Scan for the cell matching the given text and deliver its (X, Y) coordinate at center. 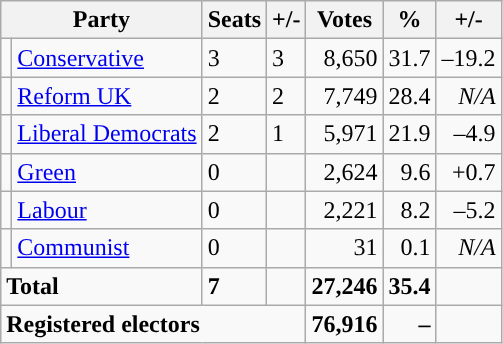
28.4 (410, 96)
76,916 (344, 324)
31.7 (410, 58)
Communist (107, 248)
7 (234, 286)
31 (344, 248)
1 (286, 134)
Seats (234, 20)
8,650 (344, 58)
7,749 (344, 96)
+0.7 (468, 172)
2,624 (344, 172)
21.9 (410, 134)
–5.2 (468, 210)
Reform UK (107, 96)
–4.9 (468, 134)
–19.2 (468, 58)
Total (102, 286)
Liberal Democrats (107, 134)
Party (102, 20)
– (410, 324)
Conservative (107, 58)
2,221 (344, 210)
0.1 (410, 248)
5,971 (344, 134)
% (410, 20)
Green (107, 172)
Registered electors (154, 324)
35.4 (410, 286)
8.2 (410, 210)
Votes (344, 20)
27,246 (344, 286)
Labour (107, 210)
9.6 (410, 172)
